Extract the (x, y) coordinate from the center of the cell holding the provided text.  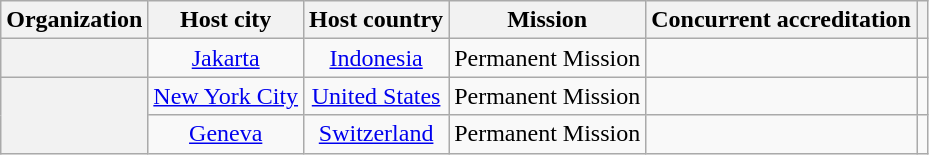
Concurrent accreditation (782, 20)
New York City (226, 96)
United States (376, 96)
Geneva (226, 134)
Host country (376, 20)
Host city (226, 20)
Indonesia (376, 58)
Mission (548, 20)
Jakarta (226, 58)
Switzerland (376, 134)
Organization (74, 20)
